Scan for the cell matching the given text and deliver its (X, Y) coordinate at center. 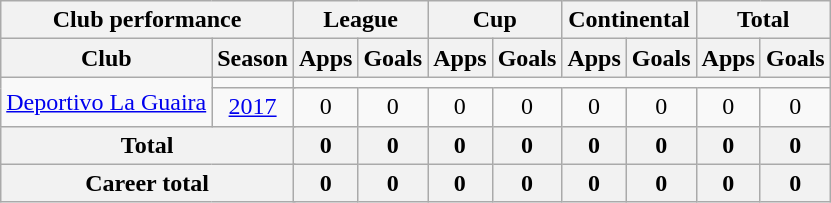
2017 (253, 107)
Continental (629, 20)
Club performance (148, 20)
Deportivo La Guaira (106, 102)
Career total (148, 183)
Season (253, 58)
Club (106, 58)
League (360, 20)
Cup (495, 20)
